Identify which cell holds the provided text, then report its (X, Y) central coordinate. 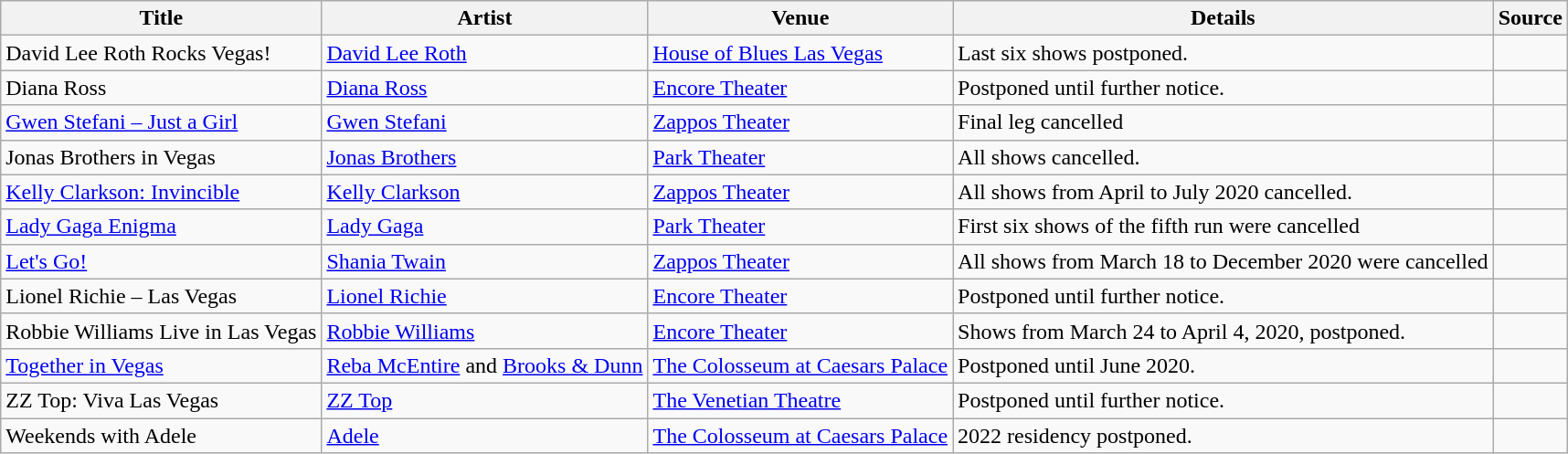
Let's Go! (161, 261)
Kelly Clarkson (484, 192)
Postponed until June 2020. (1224, 365)
All shows from April to July 2020 cancelled. (1224, 192)
Details (1224, 18)
ZZ Top (484, 400)
Reba McEntire and Brooks & Dunn (484, 365)
Venue (800, 18)
Lady Gaga Enigma (161, 227)
Source (1530, 18)
Weekends with Adele (161, 436)
Gwen Stefani (484, 122)
Jonas Brothers in Vegas (161, 157)
Together in Vegas (161, 365)
Robbie Williams (484, 331)
Final leg cancelled (1224, 122)
David Lee Roth Rocks Vegas! (161, 53)
Gwen Stefani – Just a Girl (161, 122)
The Venetian Theatre (800, 400)
Robbie Williams Live in Las Vegas (161, 331)
Shania Twain (484, 261)
House of Blues Las Vegas (800, 53)
Artist (484, 18)
Last six shows postponed. (1224, 53)
All shows from March 18 to December 2020 were cancelled (1224, 261)
David Lee Roth (484, 53)
Lionel Richie – Las Vegas (161, 296)
2022 residency postponed. (1224, 436)
Adele (484, 436)
Kelly Clarkson: Invincible (161, 192)
First six shows of the fifth run were cancelled (1224, 227)
Lionel Richie (484, 296)
ZZ Top: Viva Las Vegas (161, 400)
Jonas Brothers (484, 157)
Lady Gaga (484, 227)
Shows from March 24 to April 4, 2020, postponed. (1224, 331)
All shows cancelled. (1224, 157)
Title (161, 18)
